Search for the cell housing the specified text and yield its [X, Y] center coordinate. 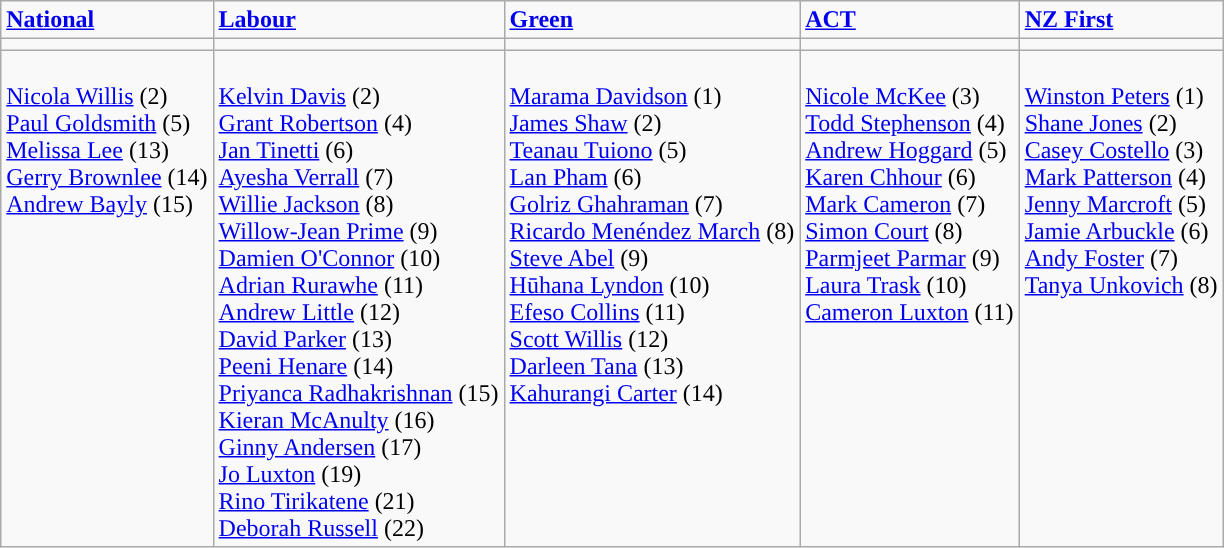
National [107, 20]
NZ First [1121, 20]
Nicola Willis (2) Paul Goldsmith (5) Melissa Lee (13) Gerry Brownlee (14) Andrew Bayly (15) [107, 298]
Green [652, 20]
ACT [910, 20]
Winston Peters (1) Shane Jones (2) Casey Costello (3) Mark Patterson (4) Jenny Marcroft (5) Jamie Arbuckle (6) Andy Foster (7) Tanya Unkovich (8) [1121, 298]
Labour [358, 20]
